Provide the [X, Y] coordinate of the cell's center where the given text is located.  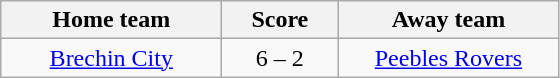
Away team [448, 20]
Score [280, 20]
Peebles Rovers [448, 58]
Brechin City [112, 58]
Home team [112, 20]
6 – 2 [280, 58]
